Scan for the cell matching the given text and deliver its (x, y) coordinate at center. 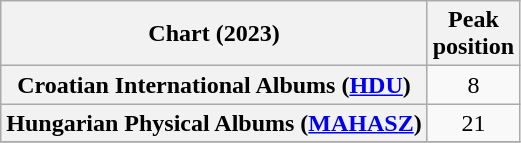
Chart (2023) (214, 34)
Peakposition (473, 34)
Hungarian Physical Albums (MAHASZ) (214, 123)
Croatian International Albums (HDU) (214, 85)
8 (473, 85)
21 (473, 123)
